From the cell containing the given text, extract its center point as [X, Y] coordinate. 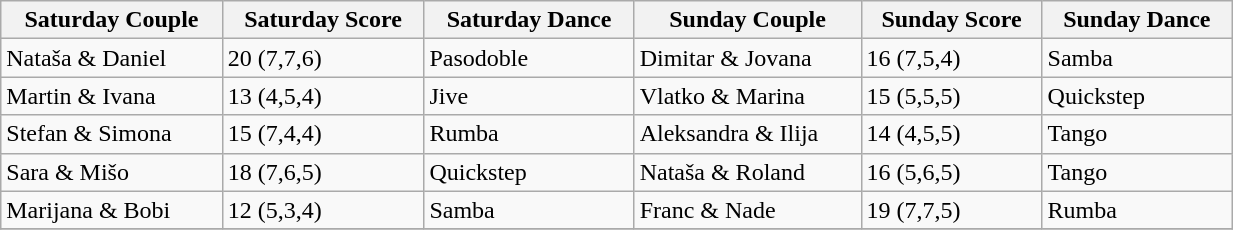
13 (4,5,4) [323, 96]
Saturday Score [323, 20]
Sunday Dance [1137, 20]
Sara & Mišo [112, 172]
Aleksandra & Ilija [748, 134]
Nataša & Roland [748, 172]
Sunday Couple [748, 20]
16 (7,5,4) [952, 58]
Dimitar & Jovana [748, 58]
15 (7,4,4) [323, 134]
Saturday Dance [529, 20]
20 (7,7,6) [323, 58]
Marijana & Bobi [112, 210]
Jive [529, 96]
Nataša & Daniel [112, 58]
18 (7,6,5) [323, 172]
Martin & Ivana [112, 96]
Sunday Score [952, 20]
Stefan & Simona [112, 134]
Pasodoble [529, 58]
14 (4,5,5) [952, 134]
Saturday Couple [112, 20]
16 (5,6,5) [952, 172]
12 (5,3,4) [323, 210]
19 (7,7,5) [952, 210]
15 (5,5,5) [952, 96]
Franc & Nade [748, 210]
Vlatko & Marina [748, 96]
